Provide the (x, y) coordinate of the cell's center where the given text is located.  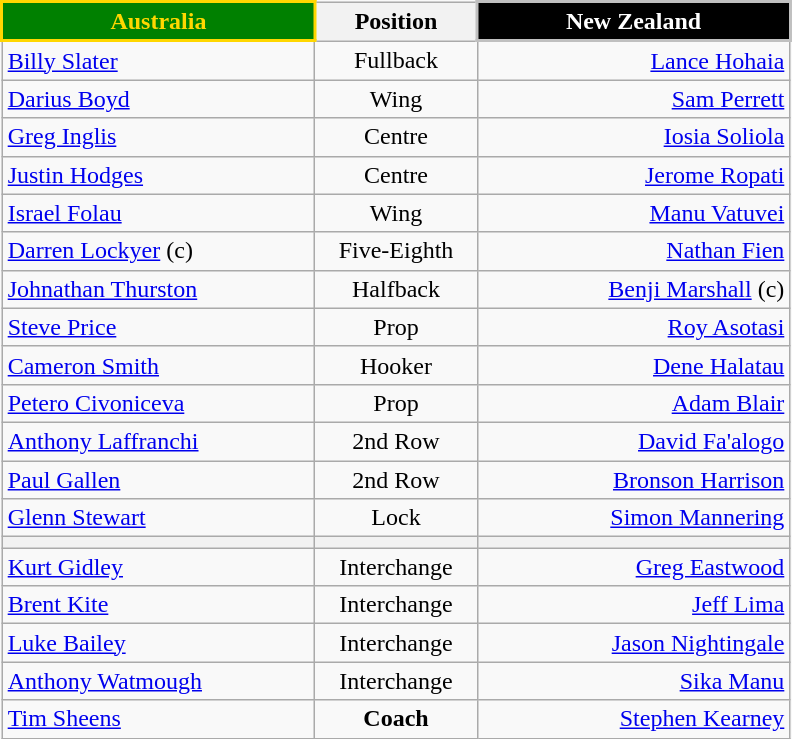
Jeff Lima (634, 605)
Manu Vatuvei (634, 213)
Benji Marshall (c) (634, 289)
Jerome Ropati (634, 175)
Johnathan Thurston (158, 289)
Brent Kite (158, 605)
Kurt Gidley (158, 567)
Greg Eastwood (634, 567)
Sam Perrett (634, 99)
Hooker (396, 365)
New Zealand (634, 22)
Position (396, 22)
Nathan Fien (634, 251)
Anthony Laffranchi (158, 441)
Steve Price (158, 327)
Five-Eighth (396, 251)
Paul Gallen (158, 479)
Jason Nightingale (634, 643)
Bronson Harrison (634, 479)
Simon Mannering (634, 518)
Darren Lockyer (c) (158, 251)
Roy Asotasi (634, 327)
Halfback (396, 289)
Coach (396, 719)
Iosia Soliola (634, 137)
Petero Civoniceva (158, 403)
Justin Hodges (158, 175)
Tim Sheens (158, 719)
Darius Boyd (158, 99)
Glenn Stewart (158, 518)
Dene Halatau (634, 365)
Anthony Watmough (158, 681)
Adam Blair (634, 403)
Lock (396, 518)
Sika Manu (634, 681)
Luke Bailey (158, 643)
Greg Inglis (158, 137)
Cameron Smith (158, 365)
Australia (158, 22)
Lance Hohaia (634, 60)
David Fa'alogo (634, 441)
Israel Folau (158, 213)
Fullback (396, 60)
Billy Slater (158, 60)
Stephen Kearney (634, 719)
